For the text-containing cell, return its midpoint in (x, y) coordinate format. 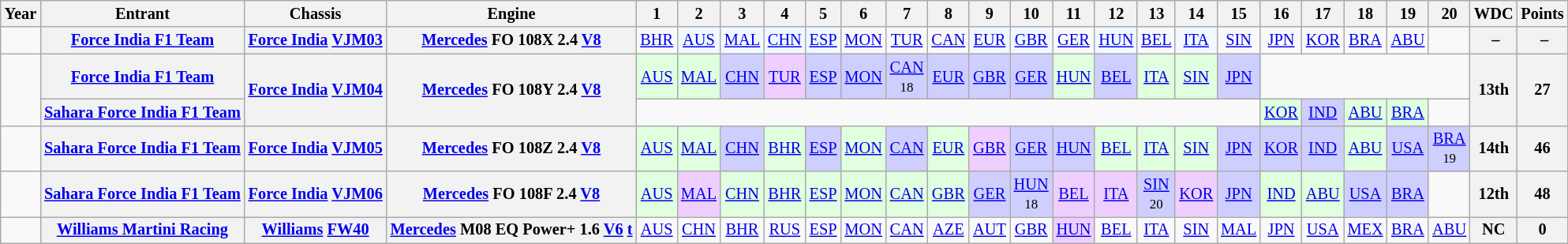
Mercedes FO 108Z 2.4 V8 (511, 148)
7 (907, 13)
13th (1494, 90)
9 (990, 13)
12th (1494, 194)
16 (1282, 13)
BRA19 (1449, 148)
0 (1542, 230)
SIN20 (1156, 194)
12 (1116, 13)
Mercedes FO 108X 2.4 V8 (511, 40)
CAN18 (907, 77)
19 (1408, 13)
5 (824, 13)
11 (1074, 13)
48 (1542, 194)
Mercedes FO 108Y 2.4 V8 (511, 90)
Williams FW40 (316, 230)
17 (1323, 13)
1 (657, 13)
Force India VJM04 (316, 90)
46 (1542, 148)
14th (1494, 148)
Entrant (142, 13)
Force India VJM06 (316, 194)
8 (949, 13)
13 (1156, 13)
AUT (990, 230)
18 (1365, 13)
Mercedes M08 EQ Power+ 1.6 V6 t (511, 230)
NC (1494, 230)
WDC (1494, 13)
HUN18 (1031, 194)
15 (1239, 13)
2 (699, 13)
MEX (1365, 230)
20 (1449, 13)
6 (863, 13)
Engine (511, 13)
Year (21, 13)
3 (742, 13)
RUS (784, 230)
Force India VJM05 (316, 148)
Mercedes FO 108F 2.4 V8 (511, 194)
Chassis (316, 13)
Points (1542, 13)
AZE (949, 230)
14 (1196, 13)
4 (784, 13)
Williams Martini Racing (142, 230)
27 (1542, 90)
10 (1031, 13)
Force India VJM03 (316, 40)
